Determine the (X, Y) coordinate at the center of the cell enclosing the given text.  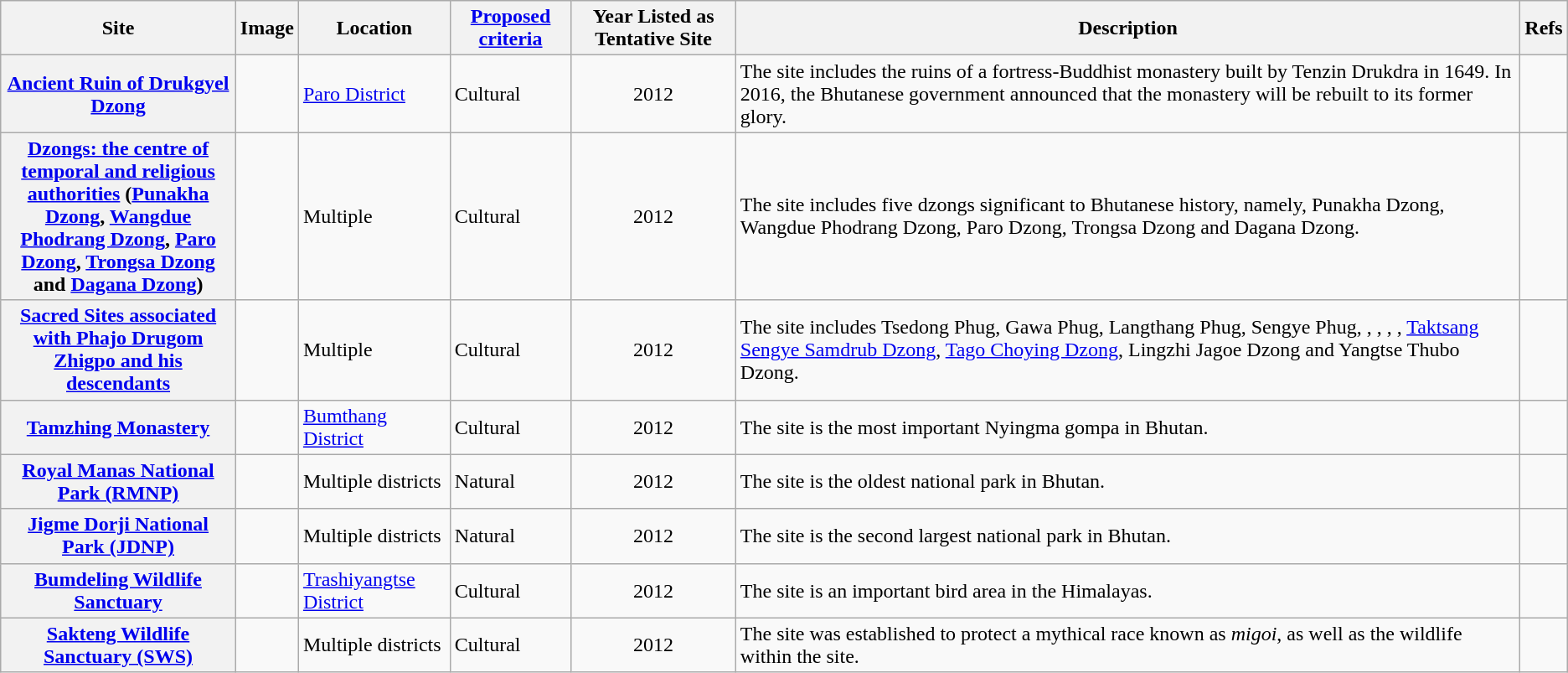
The site is the second largest national park in Bhutan. (1127, 536)
Ancient Ruin of Drukgyel Dzong (119, 94)
Site (119, 28)
Sacred Sites associated with Phajo Drugom Zhigpo and his descendants (119, 350)
Paro District (374, 94)
Bumdeling Wildlife Sanctuary (119, 590)
Jigme Dorji National Park (JDNP) (119, 536)
The site is an important bird area in the Himalayas. (1127, 590)
The site is the most important Nyingma gompa in Bhutan. (1127, 427)
Proposed criteria (511, 28)
Description (1127, 28)
Location (374, 28)
Trashiyangtse District (374, 590)
Image (266, 28)
Sakteng Wildlife Sanctuary (SWS) (119, 645)
The site is the oldest national park in Bhutan. (1127, 481)
Dzongs: the centre of temporal and religious authorities (Punakha Dzong, Wangdue Phodrang Dzong, Paro Dzong, Trongsa Dzong and Dagana Dzong) (119, 216)
Bumthang District (374, 427)
Tamzhing Monastery (119, 427)
Refs (1544, 28)
Royal Manas National Park (RMNP) (119, 481)
Year Listed as Tentative Site (653, 28)
The site was established to protect a mythical race known as migoi, as well as the wildlife within the site. (1127, 645)
